Locate the cell with the specified text and output its (X, Y) center coordinate. 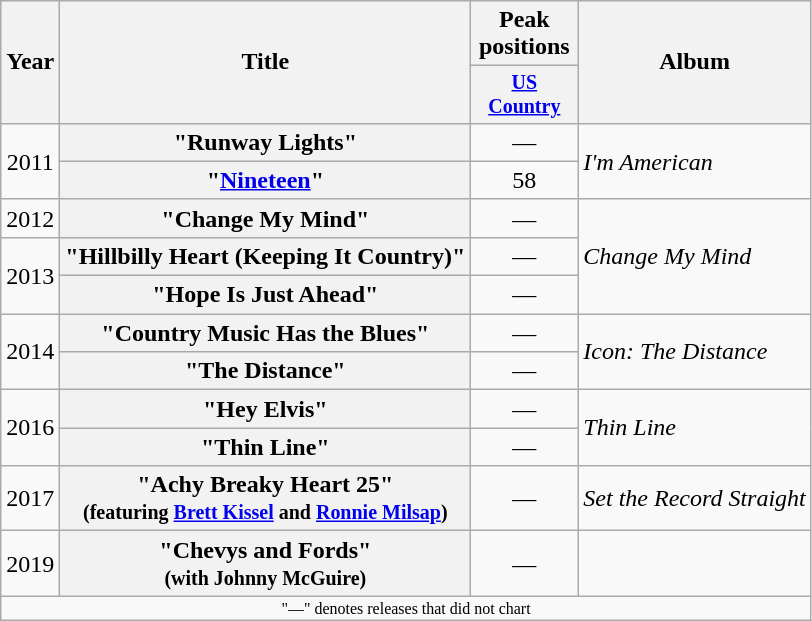
"Hillbilly Heart (Keeping It Country)" (266, 256)
Album (694, 62)
I'm American (694, 161)
Set the Record Straight (694, 498)
"Runway Lights" (266, 142)
Thin Line (694, 428)
"Nineteen" (266, 180)
2013 (30, 275)
"Hey Elvis" (266, 409)
"—" denotes releases that did not chart (406, 608)
2019 (30, 564)
2014 (30, 352)
58 (524, 180)
Year (30, 62)
"The Distance" (266, 371)
Peakpositions (524, 34)
"Hope Is Just Ahead" (266, 295)
Change My Mind (694, 256)
"Change My Mind" (266, 218)
US Country (524, 94)
"Country Music Has the Blues" (266, 333)
"Thin Line" (266, 447)
2011 (30, 161)
2012 (30, 218)
2016 (30, 428)
Title (266, 62)
2017 (30, 498)
Icon: The Distance (694, 352)
"Achy Breaky Heart 25"(featuring Brett Kissel and Ronnie Milsap) (266, 498)
"Chevys and Fords"(with Johnny McGuire) (266, 564)
